Pinpoint the cell where the given text exists, returning its (x, y) midpoint coordinate. 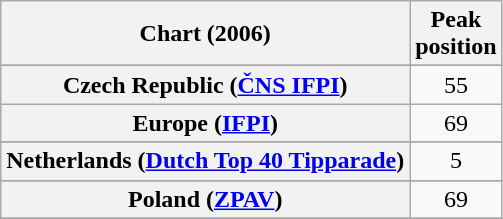
Czech Republic (ČNS IFPI) (206, 85)
5 (456, 161)
Peakposition (456, 34)
Netherlands (Dutch Top 40 Tipparade) (206, 161)
55 (456, 85)
Poland (ZPAV) (206, 199)
Europe (IFPI) (206, 123)
Chart (2006) (206, 34)
